Detect which cell encompasses the target text, then output its [x, y] center coordinate. 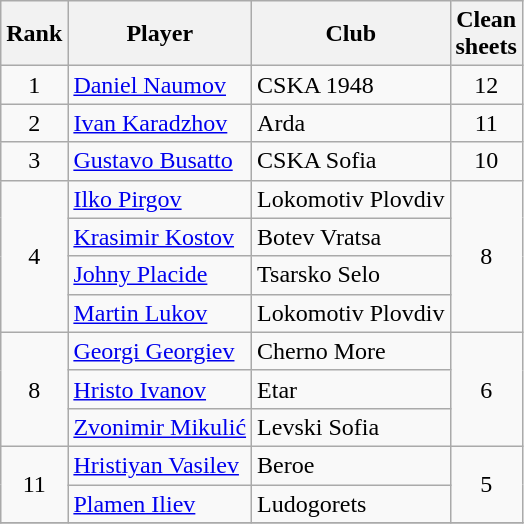
1 [34, 85]
Club [351, 34]
12 [486, 85]
5 [486, 484]
Rank [34, 34]
4 [34, 256]
Gustavo Busatto [160, 161]
Player [160, 34]
Levski Sofia [351, 427]
Tsarsko Selo [351, 275]
Ludogorets [351, 503]
2 [34, 123]
Zvonimir Mikulić [160, 427]
Martin Lukov [160, 313]
Etar [351, 389]
Beroe [351, 465]
CSKA Sofia [351, 161]
CSKA 1948 [351, 85]
Daniel Naumov [160, 85]
Hristiyan Vasilev [160, 465]
Arda [351, 123]
Georgi Georgiev [160, 351]
Plamen Iliev [160, 503]
Cherno More [351, 351]
Cleansheets [486, 34]
Hristo Ivanov [160, 389]
Botev Vratsa [351, 237]
3 [34, 161]
Ilko Pirgov [160, 199]
Ivan Karadzhov [160, 123]
6 [486, 389]
Krasimir Kostov [160, 237]
10 [486, 161]
Johny Placide [160, 275]
